Return the [x, y] coordinate for the center point of the cell that contains the specified text.  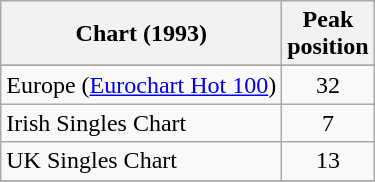
32 [328, 85]
Irish Singles Chart [142, 123]
Chart (1993) [142, 34]
13 [328, 161]
UK Singles Chart [142, 161]
7 [328, 123]
Europe (Eurochart Hot 100) [142, 85]
Peakposition [328, 34]
